For the text-containing cell, return its midpoint in (x, y) coordinate format. 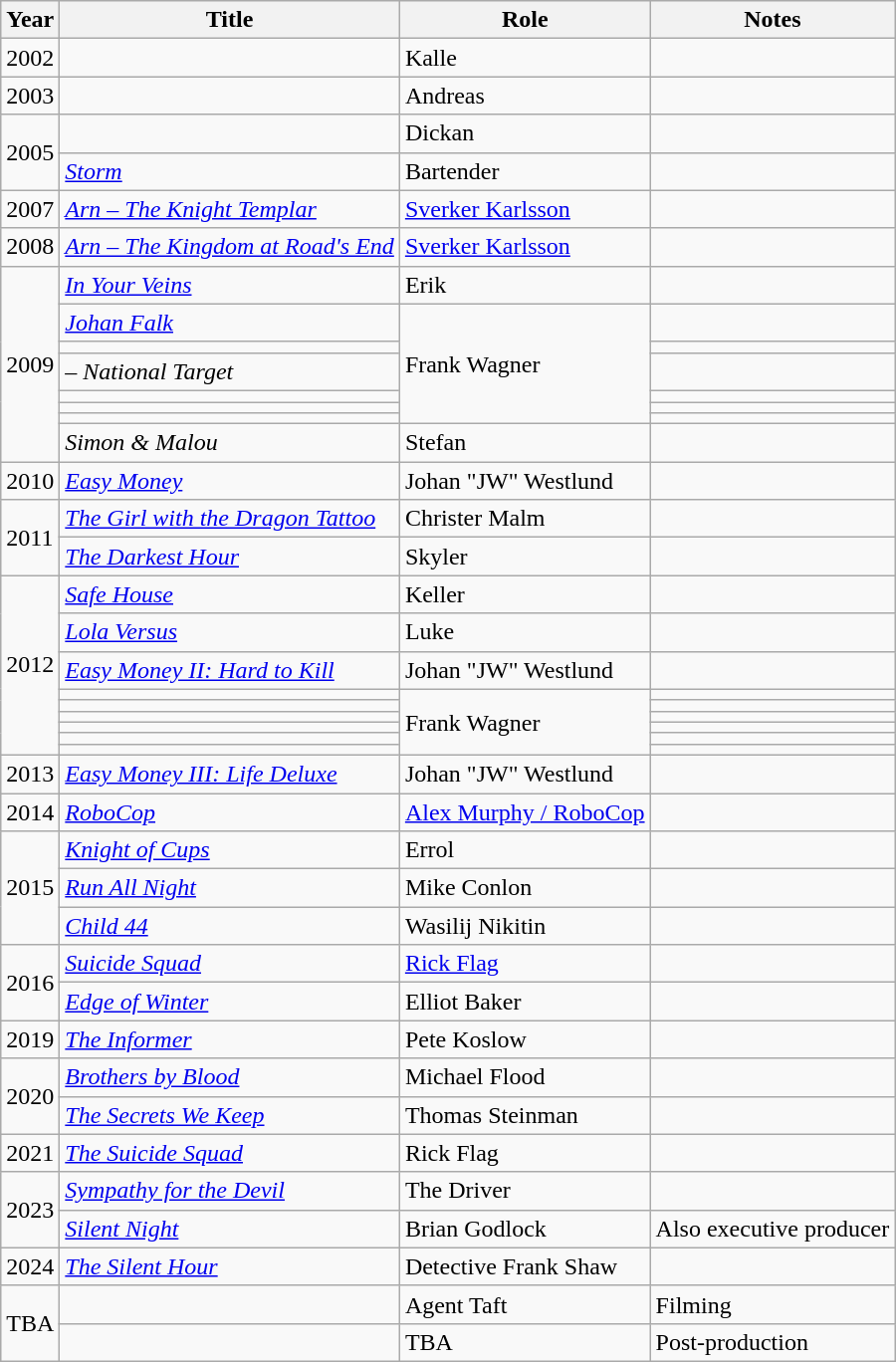
Year (30, 20)
Silent Night (230, 1229)
Dickan (525, 133)
2012 (30, 665)
Simon & Malou (230, 443)
Brian Godlock (525, 1229)
Edge of Winter (230, 1002)
2014 (30, 811)
The Darkest Hour (230, 557)
2023 (30, 1210)
Detective Frank Shaw (525, 1266)
Mike Conlon (525, 888)
Keller (525, 594)
The Informer (230, 1039)
2016 (30, 983)
2008 (30, 247)
2011 (30, 538)
– National Target (230, 371)
Alex Murphy / RoboCop (525, 811)
Storm (230, 171)
2013 (30, 774)
Sympathy for the Devil (230, 1191)
The Silent Hour (230, 1266)
Suicide Squad (230, 964)
2020 (30, 1096)
Arn – The Kingdom at Road's End (230, 247)
Title (230, 20)
2024 (30, 1266)
Thomas Steinman (525, 1115)
2009 (30, 363)
Luke (525, 632)
Also executive producer (773, 1229)
2005 (30, 152)
Arn – The Knight Templar (230, 209)
Christer Malm (525, 519)
2002 (30, 58)
Lola Versus (230, 632)
Stefan (525, 443)
Easy Money III: Life Deluxe (230, 774)
Skyler (525, 557)
The Girl with the Dragon Tattoo (230, 519)
Wasilij Nikitin (525, 926)
In Your Veins (230, 285)
Andreas (525, 96)
2010 (30, 481)
Safe House (230, 594)
Errol (525, 850)
2003 (30, 96)
Erik (525, 285)
The Driver (525, 1191)
Easy Money (230, 481)
Elliot Baker (525, 1002)
Knight of Cups (230, 850)
Filming (773, 1304)
Bartender (525, 171)
The Suicide Squad (230, 1153)
Post-production (773, 1342)
Agent Taft (525, 1304)
2019 (30, 1039)
Brothers by Blood (230, 1077)
Child 44 (230, 926)
Role (525, 20)
Michael Flood (525, 1077)
The Secrets We Keep (230, 1115)
Johan Falk (230, 323)
Kalle (525, 58)
Pete Koslow (525, 1039)
2015 (30, 888)
RoboCop (230, 811)
2007 (30, 209)
2021 (30, 1153)
Run All Night (230, 888)
Notes (773, 20)
Easy Money II: Hard to Kill (230, 670)
